Identify which cell holds the provided text, then report its (x, y) central coordinate. 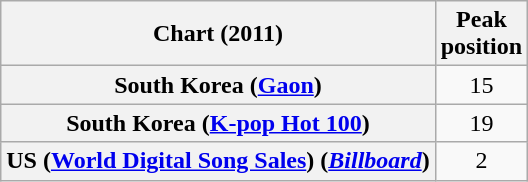
South Korea (Gaon) (218, 85)
2 (481, 161)
South Korea (K-pop Hot 100) (218, 123)
15 (481, 85)
19 (481, 123)
Peakposition (481, 34)
US (World Digital Song Sales) (Billboard) (218, 161)
Chart (2011) (218, 34)
